Pinpoint the cell where the given text exists, returning its [X, Y] midpoint coordinate. 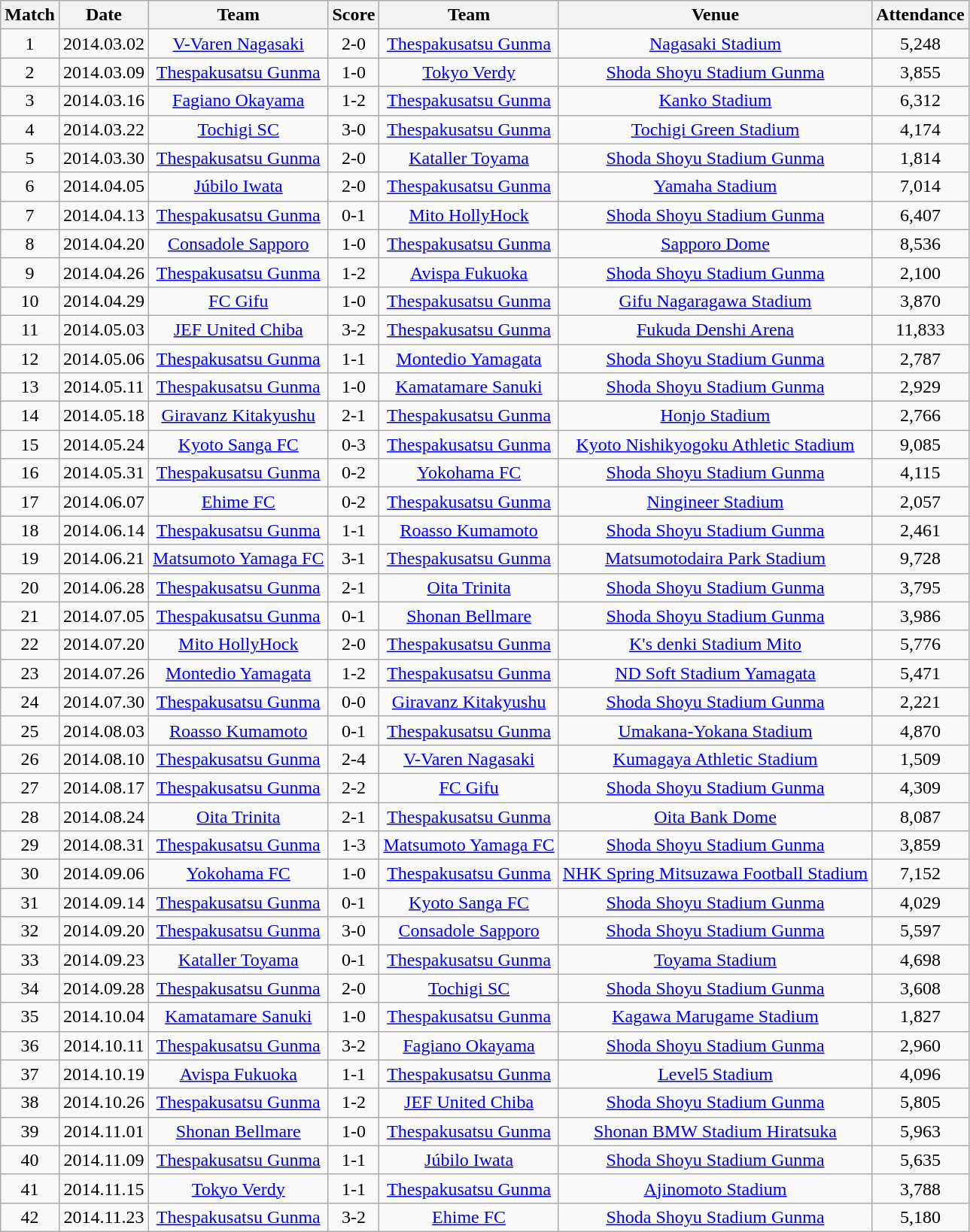
2014.04.05 [104, 187]
NHK Spring Mitsuzawa Football Stadium [715, 874]
2,960 [920, 1045]
2-4 [354, 759]
6 [30, 187]
2014.04.13 [104, 215]
2014.06.14 [104, 530]
2014.09.28 [104, 988]
2014.08.24 [104, 816]
2014.06.07 [104, 502]
5,963 [920, 1131]
9,728 [920, 559]
8,087 [920, 816]
41 [30, 1188]
16 [30, 473]
2,766 [920, 416]
3,986 [920, 616]
29 [30, 845]
2014.11.15 [104, 1188]
2014.10.26 [104, 1103]
1-3 [354, 845]
18 [30, 530]
2014.04.20 [104, 244]
21 [30, 616]
2014.03.30 [104, 158]
5,471 [920, 673]
6,407 [920, 215]
2014.03.02 [104, 44]
Ningineer Stadium [715, 502]
0-0 [354, 702]
1 [30, 44]
2014.07.20 [104, 645]
ND Soft Stadium Yamagata [715, 673]
Kumagaya Athletic Stadium [715, 759]
20 [30, 587]
30 [30, 874]
25 [30, 730]
4,029 [920, 903]
9 [30, 272]
2014.08.10 [104, 759]
2,787 [920, 359]
2014.07.30 [104, 702]
11 [30, 329]
0-3 [354, 445]
38 [30, 1103]
5,635 [920, 1160]
3,859 [920, 845]
2014.08.17 [104, 787]
2 [30, 72]
2014.09.20 [104, 931]
2,221 [920, 702]
2014.03.16 [104, 101]
39 [30, 1131]
37 [30, 1074]
Nagasaki Stadium [715, 44]
26 [30, 759]
12 [30, 359]
Match [30, 15]
3,870 [920, 301]
Level5 Stadium [715, 1074]
Toyama Stadium [715, 960]
2014.08.03 [104, 730]
Kyoto Nishikyogoku Athletic Stadium [715, 445]
2,929 [920, 387]
2,100 [920, 272]
2014.04.29 [104, 301]
2014.05.11 [104, 387]
2014.09.14 [104, 903]
34 [30, 988]
36 [30, 1045]
22 [30, 645]
7 [30, 215]
Attendance [920, 15]
15 [30, 445]
4,096 [920, 1074]
3 [30, 101]
8 [30, 244]
27 [30, 787]
40 [30, 1160]
1,509 [920, 759]
2014.08.31 [104, 845]
7,152 [920, 874]
6,312 [920, 101]
Matsumotodaira Park Stadium [715, 559]
K's denki Stadium Mito [715, 645]
5,597 [920, 931]
33 [30, 960]
2014.03.22 [104, 129]
2014.07.26 [104, 673]
Honjo Stadium [715, 416]
Venue [715, 15]
2014.10.19 [104, 1074]
2014.05.03 [104, 329]
2014.09.23 [104, 960]
Umakana-Yokana Stadium [715, 730]
Shonan BMW Stadium Hiratsuka [715, 1131]
2014.11.23 [104, 1217]
Yamaha Stadium [715, 187]
28 [30, 816]
5,776 [920, 645]
3-1 [354, 559]
19 [30, 559]
8,536 [920, 244]
2014.07.05 [104, 616]
Tochigi Green Stadium [715, 129]
1,827 [920, 1017]
Fukuda Denshi Arena [715, 329]
Oita Bank Dome [715, 816]
Score [354, 15]
2-2 [354, 787]
Kanko Stadium [715, 101]
2,057 [920, 502]
5 [30, 158]
31 [30, 903]
2014.05.31 [104, 473]
5,805 [920, 1103]
Kagawa Marugame Stadium [715, 1017]
3,795 [920, 587]
9,085 [920, 445]
2014.09.06 [104, 874]
2014.06.28 [104, 587]
3,608 [920, 988]
3,788 [920, 1188]
Ajinomoto Stadium [715, 1188]
13 [30, 387]
11,833 [920, 329]
5,180 [920, 1217]
10 [30, 301]
17 [30, 502]
4 [30, 129]
2014.04.26 [104, 272]
4,174 [920, 129]
4,115 [920, 473]
Sapporo Dome [715, 244]
Date [104, 15]
4,698 [920, 960]
7,014 [920, 187]
1,814 [920, 158]
2014.05.06 [104, 359]
23 [30, 673]
5,248 [920, 44]
14 [30, 416]
35 [30, 1017]
2014.03.09 [104, 72]
2014.05.18 [104, 416]
2014.11.01 [104, 1131]
2014.06.21 [104, 559]
32 [30, 931]
2014.10.11 [104, 1045]
3,855 [920, 72]
4,309 [920, 787]
2,461 [920, 530]
2014.10.04 [104, 1017]
4,870 [920, 730]
42 [30, 1217]
24 [30, 702]
Gifu Nagaragawa Stadium [715, 301]
2014.05.24 [104, 445]
2014.11.09 [104, 1160]
